Capture the cell that displays the provided text and extract its [X, Y] central coordinate. 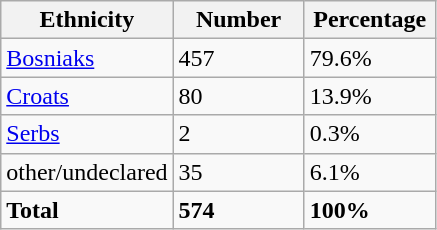
Number [238, 20]
Croats [87, 96]
Bosniaks [87, 58]
80 [238, 96]
Serbs [87, 134]
79.6% [370, 58]
574 [238, 210]
other/undeclared [87, 172]
457 [238, 58]
2 [238, 134]
13.9% [370, 96]
Ethnicity [87, 20]
35 [238, 172]
6.1% [370, 172]
100% [370, 210]
Percentage [370, 20]
Total [87, 210]
0.3% [370, 134]
